Locate the cell with the specified text and output its (X, Y) center coordinate. 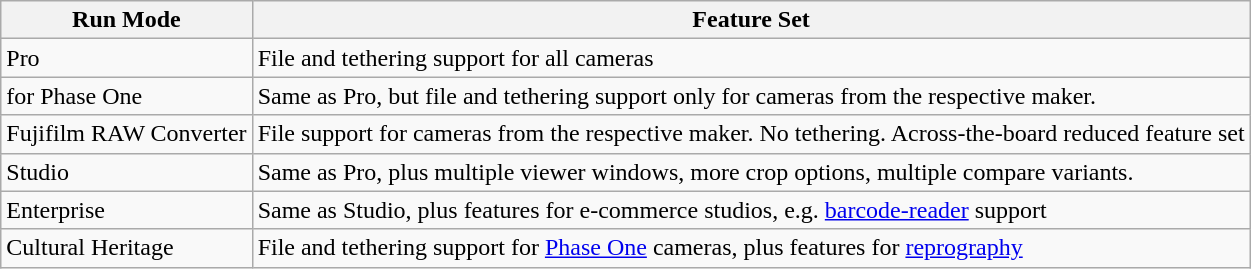
Enterprise (126, 210)
Same as Pro, but file and tethering support only for cameras from the respective maker. (751, 96)
Fujifilm RAW Converter (126, 134)
File and tethering support for all cameras (751, 58)
Cultural Heritage (126, 248)
Run Mode (126, 20)
for Phase One (126, 96)
File and tethering support for Phase One cameras, plus features for reprography (751, 248)
Pro (126, 58)
Same as Studio, plus features for e-commerce studios, e.g. barcode-reader support (751, 210)
File support for cameras from the respective maker. No tethering. Across-the-board reduced feature set (751, 134)
Studio (126, 172)
Same as Pro, plus multiple viewer windows, more crop options, multiple compare variants. (751, 172)
Feature Set (751, 20)
